Capture the cell that displays the provided text and extract its (x, y) central coordinate. 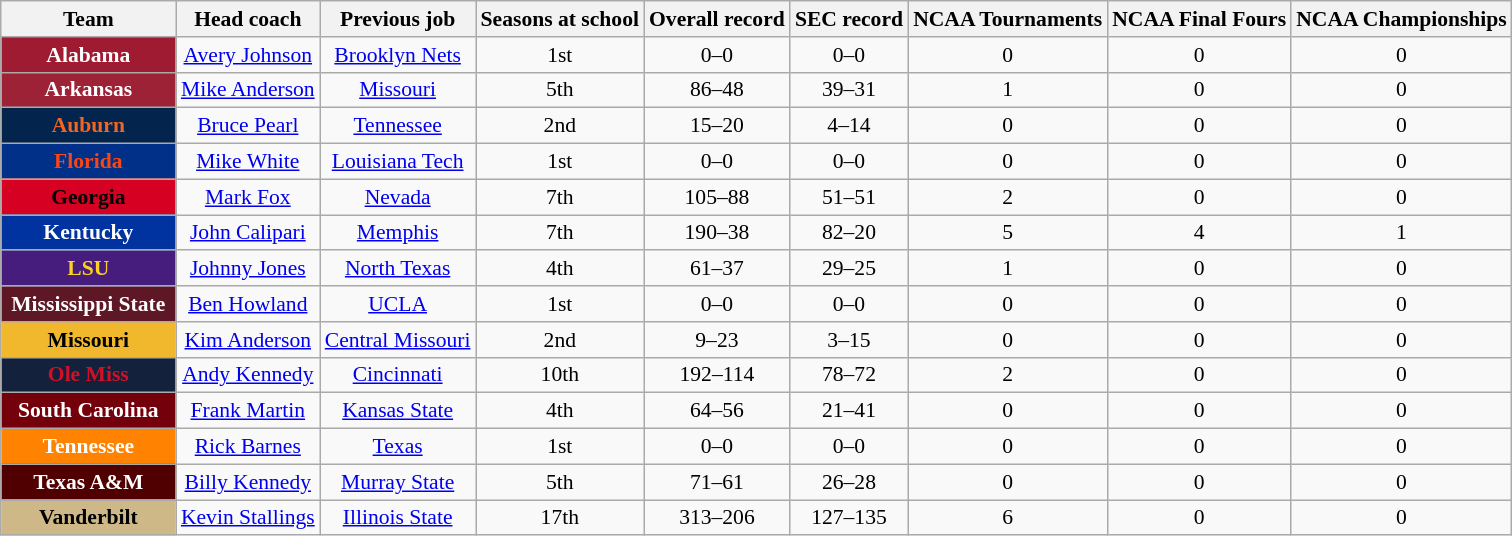
SEC record (849, 19)
Ole Miss (88, 375)
Ben Howland (248, 304)
Memphis (398, 233)
127–135 (849, 518)
Texas A&M (88, 482)
Mississippi State (88, 304)
NCAA Championships (1402, 19)
4 (1199, 233)
Vanderbilt (88, 518)
6 (1008, 518)
39–31 (849, 90)
Billy Kennedy (248, 482)
Rick Barnes (248, 447)
Avery Johnson (248, 55)
71–61 (717, 482)
Georgia (88, 197)
51–51 (849, 197)
Nevada (398, 197)
LSU (88, 269)
5 (1008, 233)
Arkansas (88, 90)
South Carolina (88, 411)
Auburn (88, 126)
Kansas State (398, 411)
Johnny Jones (248, 269)
26–28 (849, 482)
Texas (398, 447)
78–72 (849, 375)
Alabama (88, 55)
Kentucky (88, 233)
192–114 (717, 375)
61–37 (717, 269)
Kim Anderson (248, 340)
4–14 (849, 126)
17th (560, 518)
82–20 (849, 233)
Head coach (248, 19)
Mike White (248, 162)
313–206 (717, 518)
10th (560, 375)
86–48 (717, 90)
105–88 (717, 197)
Central Missouri (398, 340)
Overall record (717, 19)
NCAA Final Fours (1199, 19)
190–38 (717, 233)
15–20 (717, 126)
Previous job (398, 19)
Seasons at school (560, 19)
64–56 (717, 411)
John Calipari (248, 233)
Andy Kennedy (248, 375)
29–25 (849, 269)
NCAA Tournaments (1008, 19)
3–15 (849, 340)
Florida (88, 162)
9–23 (717, 340)
Team (88, 19)
Bruce Pearl (248, 126)
Kevin Stallings (248, 518)
Louisiana Tech (398, 162)
21–41 (849, 411)
Cincinnati (398, 375)
Murray State (398, 482)
Mark Fox (248, 197)
UCLA (398, 304)
Brooklyn Nets (398, 55)
Frank Martin (248, 411)
North Texas (398, 269)
Illinois State (398, 518)
Mike Anderson (248, 90)
